Output the [x, y] coordinate of the center of the cell containing the given text.  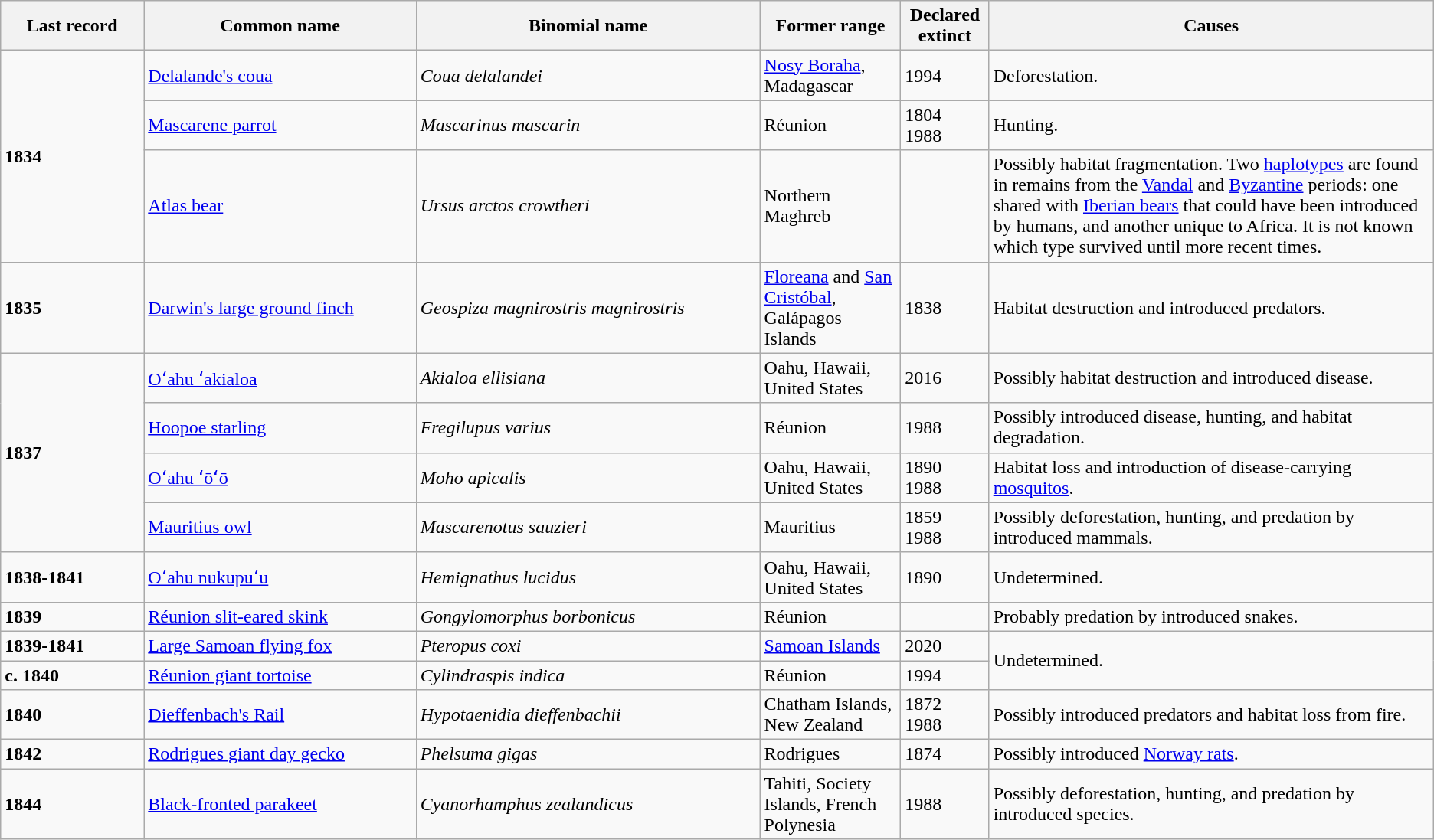
Common name [280, 26]
18591988 [945, 527]
1874 [945, 754]
Samoan Islands [830, 646]
Dieffenbach's Rail [280, 715]
Hoopoe starling [280, 427]
Mascarene parrot [280, 126]
Cyanorhamphus zealandicus [588, 804]
Darwin's large ground finch [280, 308]
1840 [72, 715]
Habitat destruction and introduced predators. [1211, 308]
Hunting. [1211, 126]
Last record [72, 26]
Réunion giant tortoise [280, 675]
Possibly introduced predators and habitat loss from fire. [1211, 715]
1804 1988 [945, 126]
Possibly deforestation, hunting, and predation by introduced mammals. [1211, 527]
1839 [72, 616]
1835 [72, 308]
Akialoa ellisiana [588, 378]
1837 [72, 453]
Rodrigues giant day gecko [280, 754]
Oʻahu ʻōʻō [280, 478]
Hypotaenidia dieffenbachii [588, 715]
18721988 [945, 715]
2016 [945, 378]
Probably predation by introduced snakes. [1211, 616]
Nosy Boraha, Madagascar [830, 75]
Oʻahu ʻakialoa [280, 378]
Declared extinct [945, 26]
Rodrigues [830, 754]
1834 [72, 156]
Possibly habitat destruction and introduced disease. [1211, 378]
Coua delalandei [588, 75]
1838-1841 [72, 577]
Atlas bear [280, 206]
1890 [945, 577]
Tahiti, Society Islands, French Polynesia [830, 804]
Former range [830, 26]
Binomial name [588, 26]
1844 [72, 804]
1839-1841 [72, 646]
Northern Maghreb [830, 206]
Chatham Islands, New Zealand [830, 715]
Possibly deforestation, hunting, and predation by introduced species. [1211, 804]
Cylindraspis indica [588, 675]
2020 [945, 646]
Pteropus coxi [588, 646]
Habitat loss and introduction of disease-carrying mosquitos. [1211, 478]
Large Samoan flying fox [280, 646]
Possibly introduced disease, hunting, and habitat degradation. [1211, 427]
Phelsuma gigas [588, 754]
Mauritius owl [280, 527]
Hemignathus lucidus [588, 577]
Causes [1211, 26]
Mascarenotus sauzieri [588, 527]
Oʻahu nukupuʻu [280, 577]
Floreana and San Cristóbal, Galápagos Islands [830, 308]
Black-fronted parakeet [280, 804]
Fregilupus varius [588, 427]
c. 1840 [72, 675]
Réunion slit-eared skink [280, 616]
Delalande's coua [280, 75]
Moho apicalis [588, 478]
Possibly introduced Norway rats. [1211, 754]
Geospiza magnirostris magnirostris [588, 308]
1838 [945, 308]
Mauritius [830, 527]
Deforestation. [1211, 75]
Mascarinus mascarin [588, 126]
Gongylomorphus borbonicus [588, 616]
Ursus arctos crowtheri [588, 206]
18901988 [945, 478]
1842 [72, 754]
